For the text-containing cell, return its midpoint in (x, y) coordinate format. 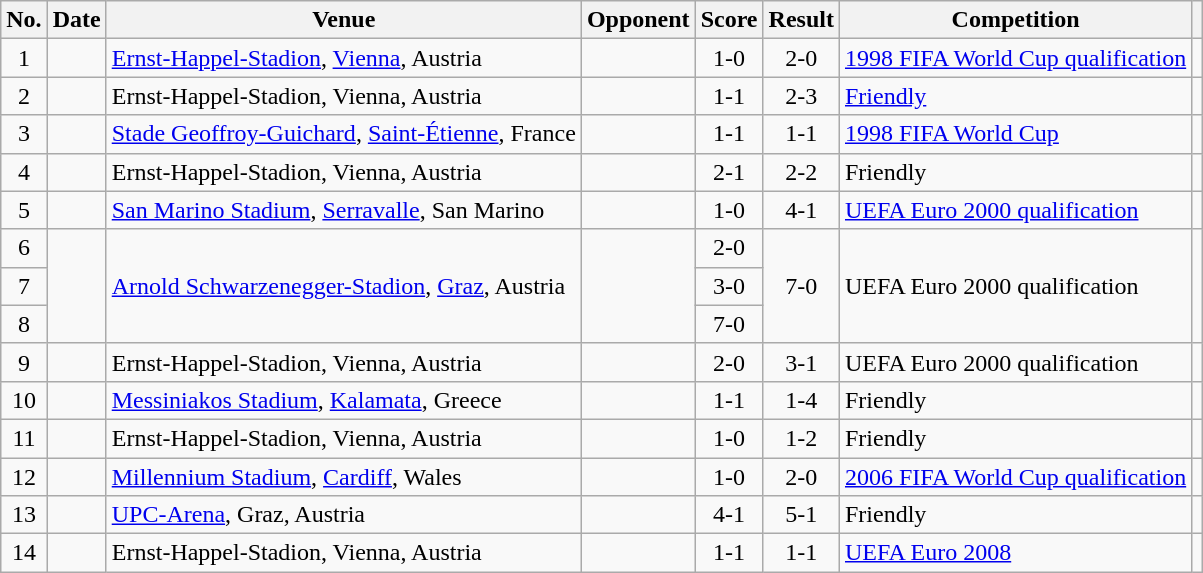
2-1 (729, 172)
Venue (344, 20)
8 (24, 324)
10 (24, 400)
No. (24, 20)
11 (24, 438)
2 (24, 96)
3 (24, 134)
3-1 (801, 362)
UPC-Arena, Graz, Austria (344, 515)
5 (24, 210)
Stade Geoffroy-Guichard, Saint-Étienne, France (344, 134)
2-2 (801, 172)
9 (24, 362)
7 (24, 286)
Result (801, 20)
1 (24, 58)
Messiniakos Stadium, Kalamata, Greece (344, 400)
Millennium Stadium, Cardiff, Wales (344, 477)
2006 FIFA World Cup qualification (1015, 477)
Date (76, 20)
Arnold Schwarzenegger-Stadion, Graz, Austria (344, 286)
4 (24, 172)
12 (24, 477)
Competition (1015, 20)
Opponent (638, 20)
1-4 (801, 400)
UEFA Euro 2008 (1015, 553)
14 (24, 553)
San Marino Stadium, Serravalle, San Marino (344, 210)
1998 FIFA World Cup (1015, 134)
5-1 (801, 515)
Score (729, 20)
1998 FIFA World Cup qualification (1015, 58)
2-3 (801, 96)
6 (24, 248)
1-2 (801, 438)
3-0 (729, 286)
13 (24, 515)
